Identify which cell holds the provided text, then report its (x, y) central coordinate. 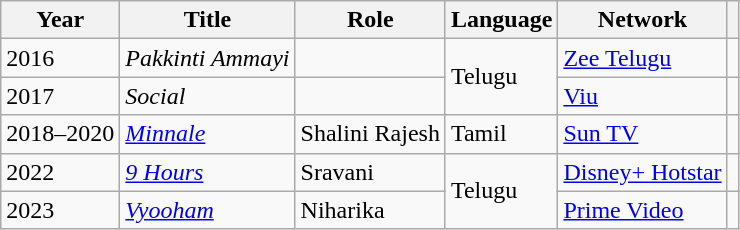
Disney+ Hotstar (642, 172)
Shalini Rajesh (370, 134)
Prime Video (642, 210)
Tamil (501, 134)
Pakkinti Ammayi (208, 58)
2016 (60, 58)
Viu (642, 96)
Vyooham (208, 210)
Social (208, 96)
Role (370, 20)
Network (642, 20)
Sravani (370, 172)
Zee Telugu (642, 58)
Sun TV (642, 134)
9 Hours (208, 172)
2017 (60, 96)
2018–2020 (60, 134)
2022 (60, 172)
Year (60, 20)
2023 (60, 210)
Title (208, 20)
Niharika (370, 210)
Minnale (208, 134)
Language (501, 20)
